Scan for the cell matching the given text and deliver its (x, y) coordinate at center. 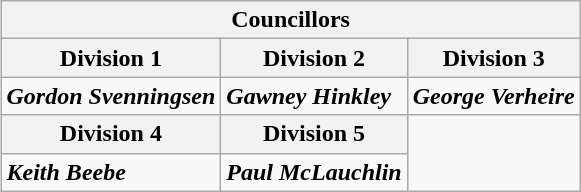
Division 3 (494, 58)
Division 4 (111, 134)
George Verheire (494, 96)
Division 2 (314, 58)
Division 5 (314, 134)
Councillors (290, 20)
Gawney Hinkley (314, 96)
Division 1 (111, 58)
Paul McLauchlin (314, 172)
Gordon Svenningsen (111, 96)
Keith Beebe (111, 172)
